Provide the [x, y] coordinate of the cell's center where the given text is located.  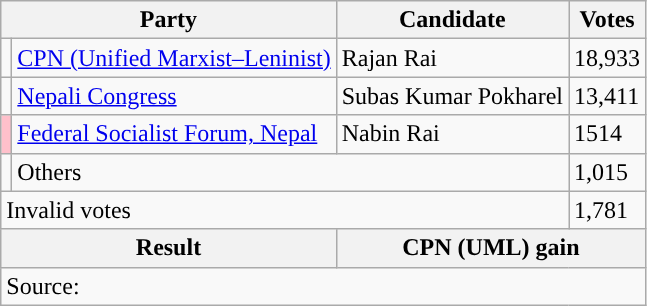
Subas Kumar Pokharel [452, 96]
Federal Socialist Forum, Nepal [174, 134]
Votes [608, 20]
Invalid votes [285, 210]
Party [168, 20]
CPN (Unified Marxist–Leninist) [174, 58]
Candidate [452, 20]
Result [168, 248]
CPN (UML) gain [490, 248]
Others [290, 172]
Source: [324, 286]
1,015 [608, 172]
Nepali Congress [174, 96]
1,781 [608, 210]
18,933 [608, 58]
1514 [608, 134]
Nabin Rai [452, 134]
Rajan Rai [452, 58]
13,411 [608, 96]
